Return the [X, Y] coordinate for the center point of the cell that contains the specified text.  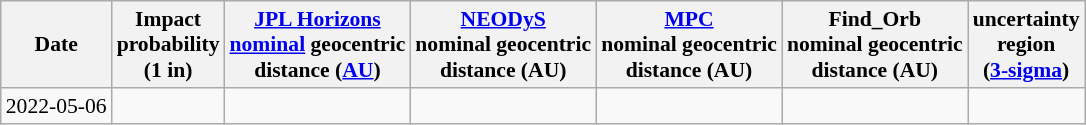
Impactprobability(1 in) [168, 44]
MPCnominal geocentricdistance (AU) [689, 44]
Find_Orbnominal geocentricdistance (AU) [875, 44]
Date [56, 44]
2022-05-06 [56, 106]
JPL Horizonsnominal geocentricdistance (AU) [318, 44]
uncertaintyregion(3-sigma) [1026, 44]
NEODySnominal geocentricdistance (AU) [503, 44]
